For the text-containing cell, return its midpoint in [x, y] coordinate format. 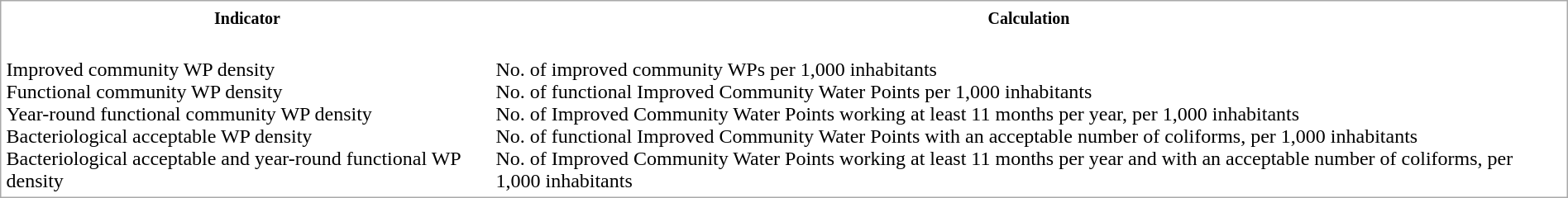
Calculation [1029, 16]
Indicator [246, 16]
